Return the [X, Y] coordinate for the center point of the cell that contains the specified text.  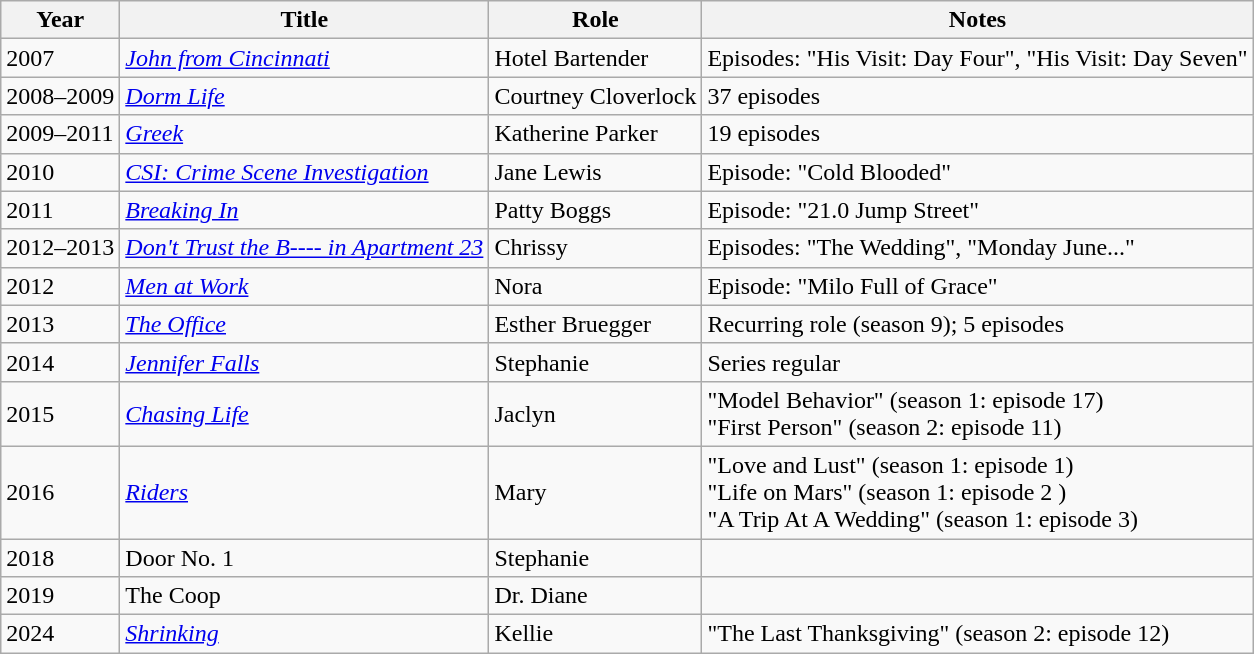
19 episodes [978, 134]
Hotel Bartender [596, 58]
Don't Trust the B---- in Apartment 23 [304, 248]
Patty Boggs [596, 210]
2014 [60, 362]
John from Cincinnati [304, 58]
"The Last Thanksgiving" (season 2: episode 12) [978, 634]
2007 [60, 58]
2019 [60, 596]
Episode: "21.0 Jump Street" [978, 210]
Door No. 1 [304, 557]
2009–2011 [60, 134]
Episodes: "His Visit: Day Four", "His Visit: Day Seven" [978, 58]
2012 [60, 286]
"Love and Lust" (season 1: episode 1)"Life on Mars" (season 1: episode 2 )"A Trip At A Wedding" (season 1: episode 3) [978, 492]
Series regular [978, 362]
CSI: Crime Scene Investigation [304, 172]
Kellie [596, 634]
37 episodes [978, 96]
Nora [596, 286]
Episodes: "The Wedding", "Monday June..." [978, 248]
2024 [60, 634]
Mary [596, 492]
Year [60, 20]
Jennifer Falls [304, 362]
2013 [60, 324]
Shrinking [304, 634]
2016 [60, 492]
Riders [304, 492]
2008–2009 [60, 96]
Dorm Life [304, 96]
2012–2013 [60, 248]
Dr. Diane [596, 596]
The Office [304, 324]
Title [304, 20]
Breaking In [304, 210]
2011 [60, 210]
Courtney Cloverlock [596, 96]
Chasing Life [304, 414]
The Coop [304, 596]
Esther Bruegger [596, 324]
Episode: "Cold Blooded" [978, 172]
Notes [978, 20]
Greek [304, 134]
Chrissy [596, 248]
"Model Behavior" (season 1: episode 17)"First Person" (season 2: episode 11) [978, 414]
Katherine Parker [596, 134]
Jane Lewis [596, 172]
Recurring role (season 9); 5 episodes [978, 324]
2010 [60, 172]
Men at Work [304, 286]
2018 [60, 557]
2015 [60, 414]
Episode: "Milo Full of Grace" [978, 286]
Jaclyn [596, 414]
Role [596, 20]
